Extract the (X, Y) coordinate from the center of the cell holding the provided text.  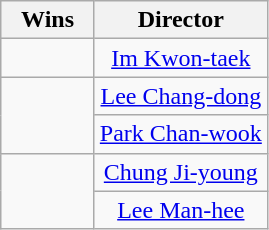
Lee Chang-dong (180, 96)
Chung Ji-young (180, 172)
Lee Man-hee (180, 210)
Im Kwon-taek (180, 58)
Park Chan-wook (180, 134)
Director (180, 20)
Wins (48, 20)
